Extract the [x, y] coordinate from the center of the cell holding the provided text.  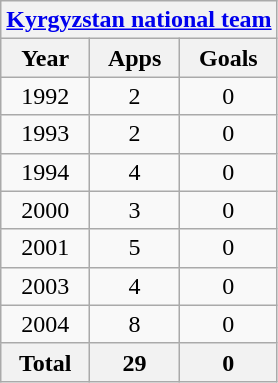
2001 [46, 248]
Apps [135, 58]
2000 [46, 210]
Kyrgyzstan national team [139, 20]
2003 [46, 286]
1993 [46, 134]
29 [135, 362]
Year [46, 58]
Total [46, 362]
1994 [46, 172]
3 [135, 210]
2004 [46, 324]
5 [135, 248]
8 [135, 324]
1992 [46, 96]
Goals [229, 58]
